Provide the [x, y] coordinate of the cell's center where the given text is located.  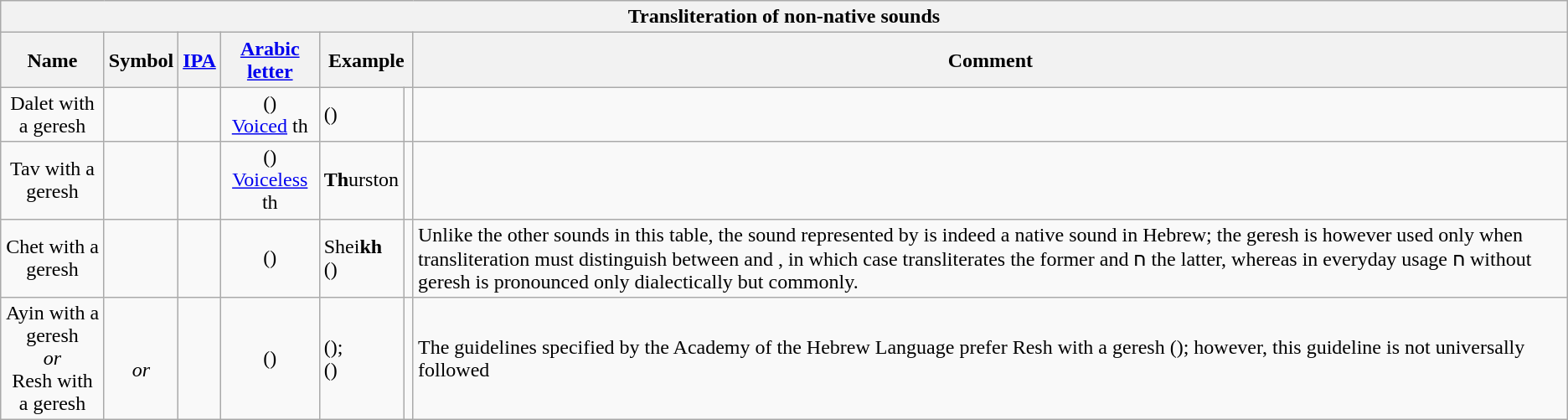
Arabic letter [270, 60]
The guidelines specified by the Academy of the Hebrew Language prefer Resh with a geresh (); however, this guideline is not universally followed [990, 359]
() Voiced th [270, 114]
()Voiceless th [270, 180]
Ayin with a gereshorResh with a geresh [53, 359]
(); () [362, 359]
Chet with a geresh [53, 258]
Comment [990, 60]
Thurston [362, 180]
Dalet with a geresh [53, 114]
or [141, 359]
Example [366, 60]
Name [53, 60]
Tav with a geresh [53, 180]
Transliteration of non-native sounds [784, 17]
Symbol [141, 60]
Sheikh ()‎ [362, 258]
IPA [199, 60]
()‎ [362, 114]
